Detect which cell encompasses the target text, then output its (X, Y) center coordinate. 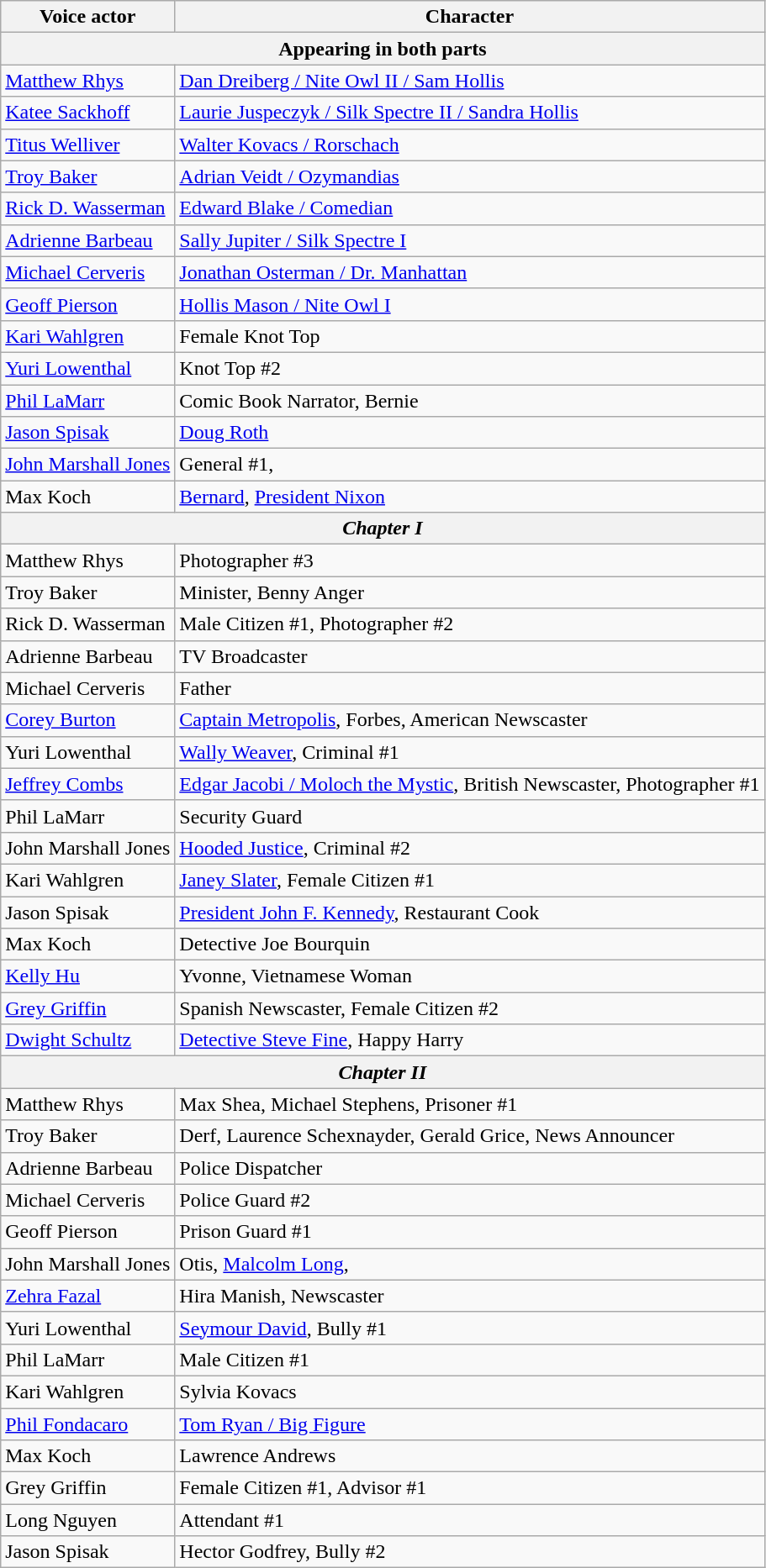
Male Citizen #1 (469, 1360)
Lawrence Andrews (469, 1456)
Detective Steve Fine, Happy Harry (469, 1040)
Police Guard #2 (469, 1200)
Female Knot Top (469, 336)
Chapter I (383, 529)
Max Shea, Michael Stephens, Prisoner #1 (469, 1104)
Knot Top #2 (469, 368)
Father (469, 688)
Kelly Hu (87, 976)
President John F. Kennedy, Restaurant Cook (469, 912)
Wally Weaver, Criminal #1 (469, 752)
Jeffrey Combs (87, 784)
Hira Manish, Newscaster (469, 1296)
Katee Sackhoff (87, 113)
Character (469, 17)
Attendant #1 (469, 1520)
General #1, (469, 465)
Derf, Laurence Schexnayder, Gerald Grice, News Announcer (469, 1136)
Otis, Malcolm Long, (469, 1264)
Detective Joe Bourquin (469, 944)
Police Dispatcher (469, 1168)
Sylvia Kovacs (469, 1392)
Phil Fondacaro (87, 1424)
Appearing in both parts (383, 49)
Minister, Benny Anger (469, 592)
Hooded Justice, Criminal #2 (469, 848)
TV Broadcaster (469, 656)
Dwight Schultz (87, 1040)
Edward Blake / Comedian (469, 208)
Hector Godfrey, Bully #2 (469, 1552)
Voice actor (87, 17)
Female Citizen #1, Advisor #1 (469, 1488)
Janey Slater, Female Citizen #1 (469, 880)
Adrian Veidt / Ozymandias (469, 176)
Hollis Mason / Nite Owl I (469, 304)
Walter Kovacs / Rorschach (469, 145)
Dan Dreiberg / Nite Owl II / Sam Hollis (469, 81)
Sally Jupiter / Silk Spectre I (469, 240)
Spanish Newscaster, Female Citizen #2 (469, 1008)
Photographer #3 (469, 560)
Jonathan Osterman / Dr. Manhattan (469, 272)
Comic Book Narrator, Bernie (469, 401)
Captain Metropolis, Forbes, American Newscaster (469, 720)
Laurie Juspeczyk / Silk Spectre II / Sandra Hollis (469, 113)
Male Citizen #1, Photographer #2 (469, 624)
Bernard, President Nixon (469, 497)
Corey Burton (87, 720)
Edgar Jacobi / Moloch the Mystic, British Newscaster, Photographer #1 (469, 784)
Titus Welliver (87, 145)
Security Guard (469, 816)
Zehra Fazal (87, 1296)
Seymour David, Bully #1 (469, 1328)
Tom Ryan / Big Figure (469, 1424)
Doug Roth (469, 433)
Prison Guard #1 (469, 1232)
Long Nguyen (87, 1520)
Chapter II (383, 1072)
Yvonne, Vietnamese Woman (469, 976)
